For the text-containing cell, return its midpoint in (X, Y) coordinate format. 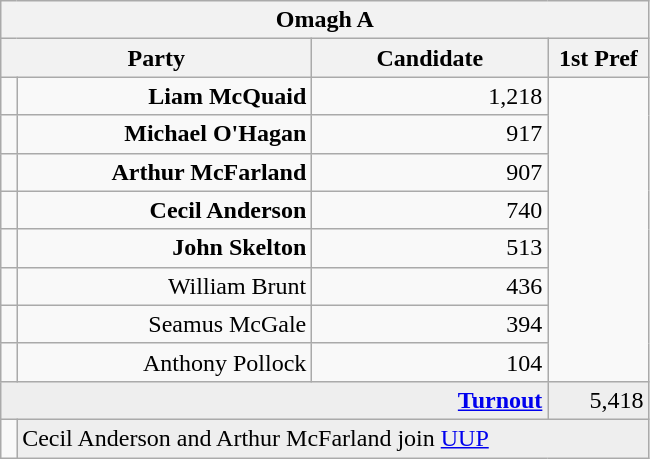
Anthony Pollock (164, 362)
436 (430, 286)
William Brunt (164, 286)
Omagh A (325, 20)
Seamus McGale (164, 324)
907 (430, 172)
917 (430, 134)
Party (156, 58)
513 (430, 248)
104 (430, 362)
394 (430, 324)
Liam McQuaid (164, 96)
740 (430, 210)
Arthur McFarland (164, 172)
Michael O'Hagan (164, 134)
John Skelton (164, 248)
5,418 (598, 400)
Cecil Anderson and Arthur McFarland join UUP (333, 438)
Turnout (274, 400)
Cecil Anderson (164, 210)
1,218 (430, 96)
Candidate (430, 58)
1st Pref (598, 58)
